Pinpoint the cell where the given text exists, returning its [X, Y] midpoint coordinate. 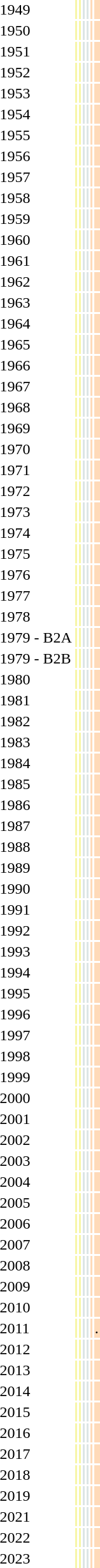
. [97, 1328]
